Return the (X, Y) coordinate for the center point of the cell that contains the specified text.  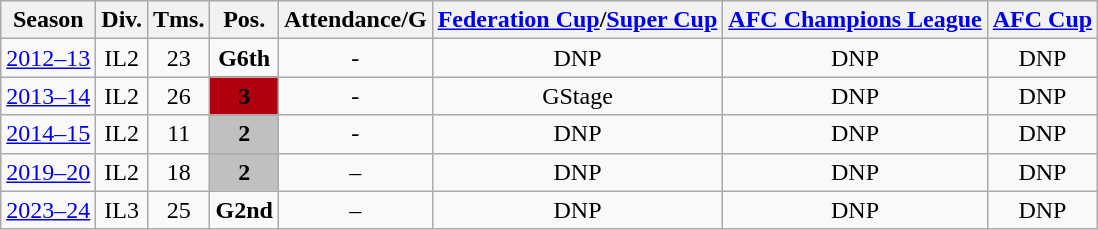
Attendance/G (355, 20)
2019–20 (48, 172)
2014–15 (48, 134)
3 (244, 96)
23 (179, 58)
G6th (244, 58)
Div. (122, 20)
AFC Champions League (855, 20)
25 (179, 210)
IL3 (122, 210)
2023–24 (48, 210)
Tms. (179, 20)
18 (179, 172)
G2nd (244, 210)
11 (179, 134)
Pos. (244, 20)
2012–13 (48, 58)
2013–14 (48, 96)
GStage (578, 96)
AFC Cup (1042, 20)
Federation Cup/Super Cup (578, 20)
Season (48, 20)
26 (179, 96)
